Extract the (X, Y) coordinate from the center of the cell holding the provided text.  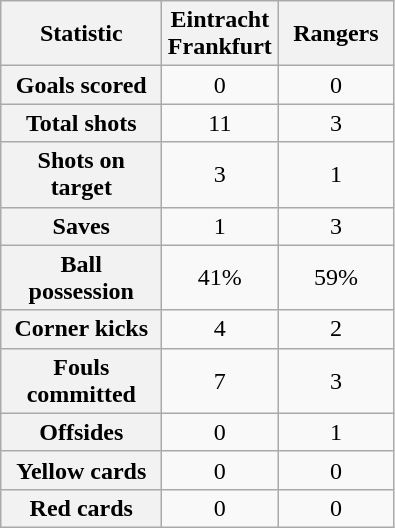
59% (336, 278)
Red cards (82, 508)
Fouls committed (82, 380)
Shots on target (82, 174)
Rangers (336, 34)
41% (220, 278)
Total shots (82, 123)
Statistic (82, 34)
11 (220, 123)
2 (336, 329)
Goals scored (82, 85)
Ball possession (82, 278)
4 (220, 329)
Eintracht Frankfurt (220, 34)
Corner kicks (82, 329)
Saves (82, 226)
Offsides (82, 432)
7 (220, 380)
Yellow cards (82, 470)
